Capture the cell that displays the provided text and extract its [x, y] central coordinate. 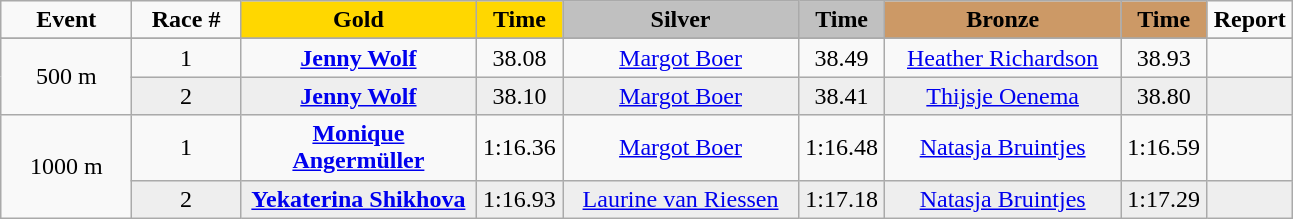
38.10 [519, 96]
1:17.29 [1164, 199]
Monique Angermüller [358, 148]
1:16.36 [519, 148]
Bronze [1003, 20]
1:16.93 [519, 199]
1:16.59 [1164, 148]
1:16.48 [842, 148]
Event [66, 20]
38.08 [519, 58]
38.41 [842, 96]
Race # [186, 20]
Laurine van Riessen [680, 199]
1000 m [66, 166]
Gold [358, 20]
Yekaterina Shikhova [358, 199]
Thijsje Oenema [1003, 96]
Report [1250, 20]
38.80 [1164, 96]
500 m [66, 77]
38.49 [842, 58]
38.93 [1164, 58]
Silver [680, 20]
1:17.18 [842, 199]
Heather Richardson [1003, 58]
